Scan for the cell matching the given text and deliver its (x, y) coordinate at center. 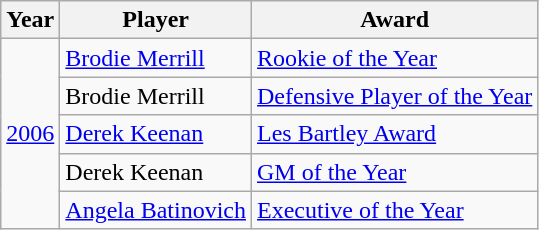
Executive of the Year (395, 210)
Defensive Player of the Year (395, 96)
Angela Batinovich (156, 210)
GM of the Year (395, 172)
Les Bartley Award (395, 134)
Rookie of the Year (395, 58)
2006 (30, 134)
Year (30, 20)
Award (395, 20)
Player (156, 20)
